Pinpoint the cell where the given text exists, returning its (x, y) midpoint coordinate. 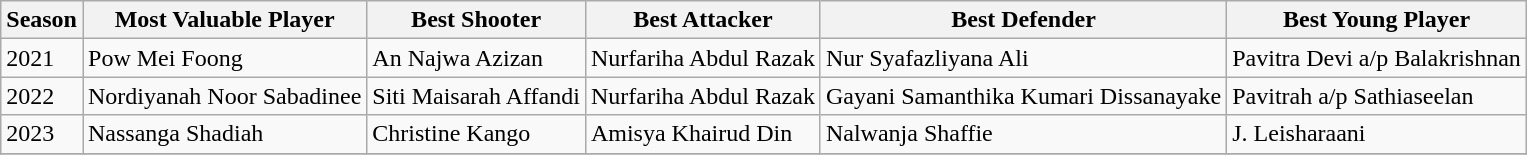
Nassanga Shadiah (224, 134)
Pow Mei Foong (224, 58)
Amisya Khairud Din (702, 134)
Best Young Player (1377, 20)
J. Leisharaani (1377, 134)
Siti Maisarah Affandi (476, 96)
Nur Syafazliyana Ali (1023, 58)
2022 (42, 96)
Pavitrah a/p Sathiaseelan (1377, 96)
Season (42, 20)
Best Attacker (702, 20)
Nalwanja Shaffie (1023, 134)
Pavitra Devi a/p Balakrishnan (1377, 58)
Best Defender (1023, 20)
Christine Kango (476, 134)
Nordiyanah Noor Sabadinee (224, 96)
Best Shooter (476, 20)
An Najwa Azizan (476, 58)
Most Valuable Player (224, 20)
2023 (42, 134)
Gayani Samanthika Kumari Dissanayake (1023, 96)
2021 (42, 58)
